Return the [x, y] coordinate for the center point of the cell that contains the specified text.  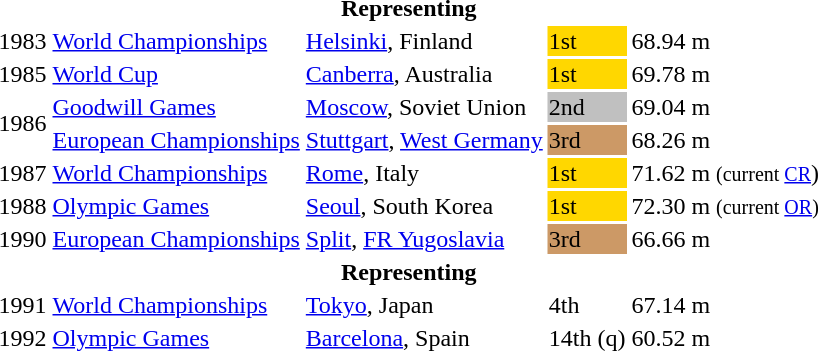
Tokyo, Japan [424, 305]
Canberra, Australia [424, 74]
2nd [587, 107]
4th [587, 305]
Olympic Games [176, 206]
Goodwill Games [176, 107]
Seoul, South Korea [424, 206]
Split, FR Yugoslavia [424, 239]
Helsinki, Finland [424, 41]
Stuttgart, West Germany [424, 140]
Rome, Italy [424, 173]
World Cup [176, 74]
Moscow, Soviet Union [424, 107]
